Provide the [x, y] coordinate of the cell's center where the given text is located.  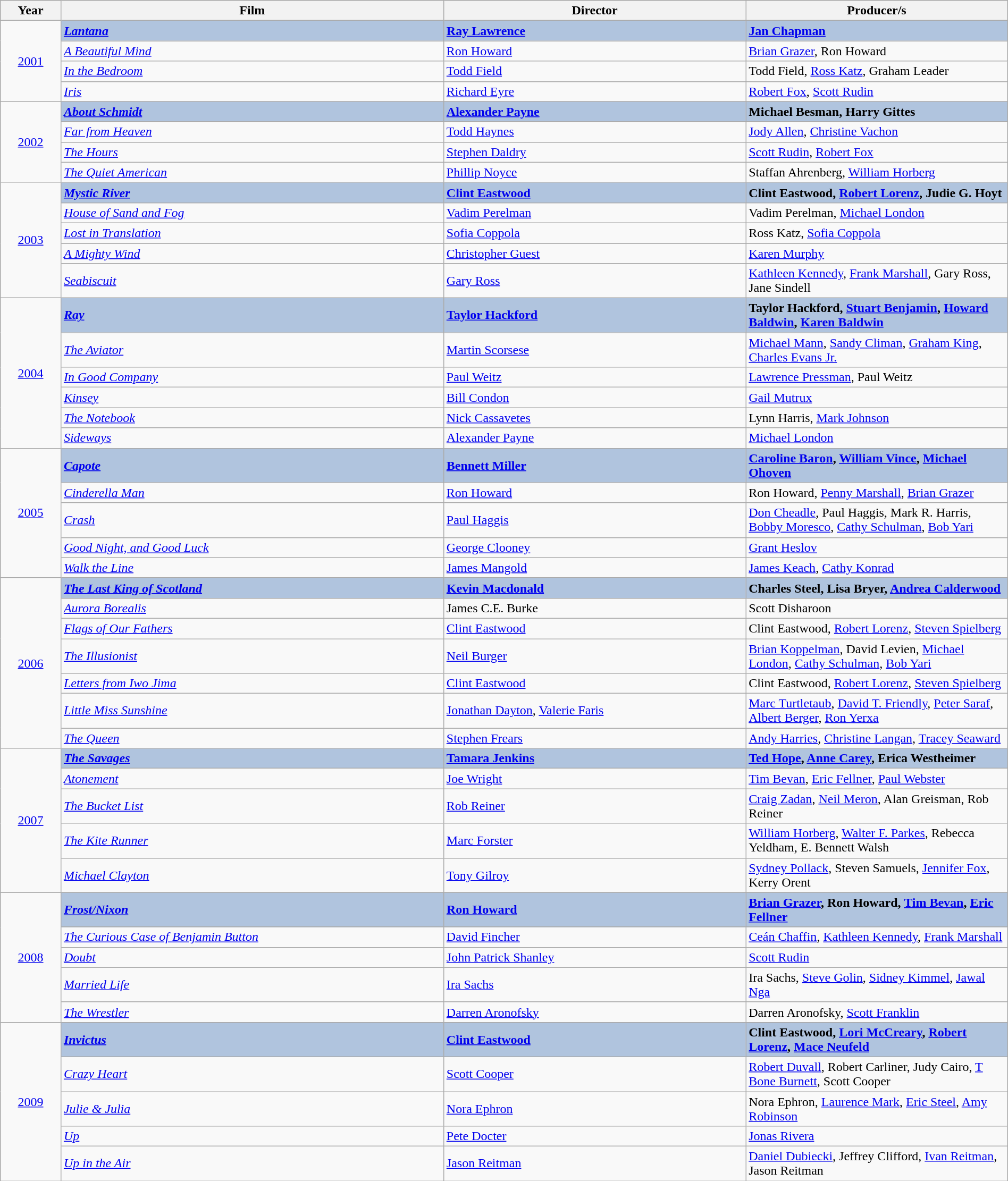
Caroline Baron, William Vince, Michael Ohoven [877, 466]
John Patrick Shanley [594, 957]
Tamara Jenkins [594, 758]
Year [31, 11]
Crash [252, 520]
2004 [31, 373]
Ron Howard, Penny Marshall, Brian Grazer [877, 493]
Nora Ephron, Laurence Mark, Eric Steel, Amy Robinson [877, 1109]
2003 [31, 240]
Iris [252, 91]
Ray Lawrence [594, 31]
Letters from Iwo Jima [252, 684]
Seabiscuit [252, 281]
Jody Allen, Christine Vachon [877, 132]
Gail Mutrux [877, 398]
Invictus [252, 1040]
Bennett Miller [594, 466]
Lynn Harris, Mark Johnson [877, 418]
Neil Burger [594, 656]
Julie & Julia [252, 1109]
Paul Weitz [594, 377]
Vadim Perelman, Michael London [877, 213]
Scott Cooper [594, 1074]
Up in the Air [252, 1164]
In Good Company [252, 377]
The Notebook [252, 418]
House of Sand and Fog [252, 213]
The Curious Case of Benjamin Button [252, 937]
Ira Sachs, Steve Golin, Sidney Kimmel, Jawal Nga [877, 984]
Todd Haynes [594, 132]
Ray [252, 316]
Stephen Daldry [594, 152]
Marc Turtletaub, David T. Friendly, Peter Saraf, Albert Berger, Ron Yerxa [877, 711]
Flags of Our Fathers [252, 628]
Scott Disharoon [877, 608]
George Clooney [594, 547]
Bill Condon [594, 398]
The Kite Runner [252, 841]
Clint Eastwood, Robert Lorenz, Judie G. Hoyt [877, 192]
Up [252, 1136]
Taylor Hackford, Stuart Benjamin, Howard Baldwin, Karen Baldwin [877, 316]
Aurora Borealis [252, 608]
Grant Heslov [877, 547]
Sofia Coppola [594, 233]
David Fincher [594, 937]
Clint Eastwood, Lori McCreary, Robert Lorenz, Mace Neufeld [877, 1040]
Capote [252, 466]
2005 [31, 513]
James Keach, Cathy Konrad [877, 568]
Jonathan Dayton, Valerie Faris [594, 711]
2002 [31, 142]
Charles Steel, Lisa Bryer, Andrea Calderwood [877, 588]
Married Life [252, 984]
Far from Heaven [252, 132]
Todd Field, Ross Katz, Graham Leader [877, 71]
James C.E. Burke [594, 608]
Mystic River [252, 192]
Kathleen Kennedy, Frank Marshall, Gary Ross, Jane Sindell [877, 281]
2008 [31, 957]
Michael Besman, Harry Gittes [877, 112]
The Wrestler [252, 1012]
Scott Rudin, Robert Fox [877, 152]
Karen Murphy [877, 254]
About Schmidt [252, 112]
Crazy Heart [252, 1074]
Ross Katz, Sofia Coppola [877, 233]
Good Night, and Good Luck [252, 547]
Tony Gilroy [594, 875]
2001 [31, 61]
Doubt [252, 957]
Darren Aronofsky [594, 1012]
Ted Hope, Anne Carey, Erica Westheimer [877, 758]
2007 [31, 821]
Nick Cassavetes [594, 418]
Martin Scorsese [594, 350]
Jan Chapman [877, 31]
2006 [31, 663]
Brian Koppelman, David Levien, Michael London, Cathy Schulman, Bob Yari [877, 656]
Taylor Hackford [594, 316]
Sydney Pollack, Steven Samuels, Jennifer Fox, Kerry Orent [877, 875]
Lost in Translation [252, 233]
Frost/Nixon [252, 910]
Nora Ephron [594, 1109]
Ceán Chaffin, Kathleen Kennedy, Frank Marshall [877, 937]
A Beautiful Mind [252, 51]
Todd Field [594, 71]
The Savages [252, 758]
A Mighty Wind [252, 254]
Michael London [877, 438]
Gary Ross [594, 281]
Sideways [252, 438]
Michael Mann, Sandy Climan, Graham King, Charles Evans Jr. [877, 350]
Producer/s [877, 11]
The Last King of Scotland [252, 588]
The Aviator [252, 350]
The Bucket List [252, 806]
Rob Reiner [594, 806]
Robert Fox, Scott Rudin [877, 91]
The Illusionist [252, 656]
Lawrence Pressman, Paul Weitz [877, 377]
Marc Forster [594, 841]
2009 [31, 1101]
Christopher Guest [594, 254]
Cinderella Man [252, 493]
Craig Zadan, Neil Meron, Alan Greisman, Rob Reiner [877, 806]
Jason Reitman [594, 1164]
Michael Clayton [252, 875]
Kinsey [252, 398]
Robert Duvall, Robert Carliner, Judy Cairo, T Bone Burnett, Scott Cooper [877, 1074]
In the Bedroom [252, 71]
Richard Eyre [594, 91]
Vadim Perelman [594, 213]
James Mangold [594, 568]
Jonas Rivera [877, 1136]
Scott Rudin [877, 957]
Paul Haggis [594, 520]
The Queen [252, 738]
Stephen Frears [594, 738]
Joe Wright [594, 779]
Brian Grazer, Ron Howard [877, 51]
Walk the Line [252, 568]
Andy Harries, Christine Langan, Tracey Seaward [877, 738]
Phillip Noyce [594, 172]
Brian Grazer, Ron Howard, Tim Bevan, Eric Fellner [877, 910]
Staffan Ahrenberg, William Horberg [877, 172]
Don Cheadle, Paul Haggis, Mark R. Harris, Bobby Moresco, Cathy Schulman, Bob Yari [877, 520]
Pete Docter [594, 1136]
Lantana [252, 31]
Daniel Dubiecki, Jeffrey Clifford, Ivan Reitman, Jason Reitman [877, 1164]
Little Miss Sunshine [252, 711]
Director [594, 11]
The Quiet American [252, 172]
Darren Aronofsky, Scott Franklin [877, 1012]
Ira Sachs [594, 984]
Kevin Macdonald [594, 588]
Tim Bevan, Eric Fellner, Paul Webster [877, 779]
Atonement [252, 779]
William Horberg, Walter F. Parkes, Rebecca Yeldham, E. Bennett Walsh [877, 841]
Film [252, 11]
The Hours [252, 152]
